Locate the cell with the specified text and output its [x, y] center coordinate. 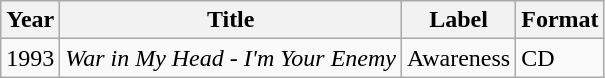
Awareness [459, 58]
Year [30, 20]
CD [560, 58]
Title [231, 20]
1993 [30, 58]
War in My Head - I'm Your Enemy [231, 58]
Label [459, 20]
Format [560, 20]
